Locate the cell with the specified text and output its [x, y] center coordinate. 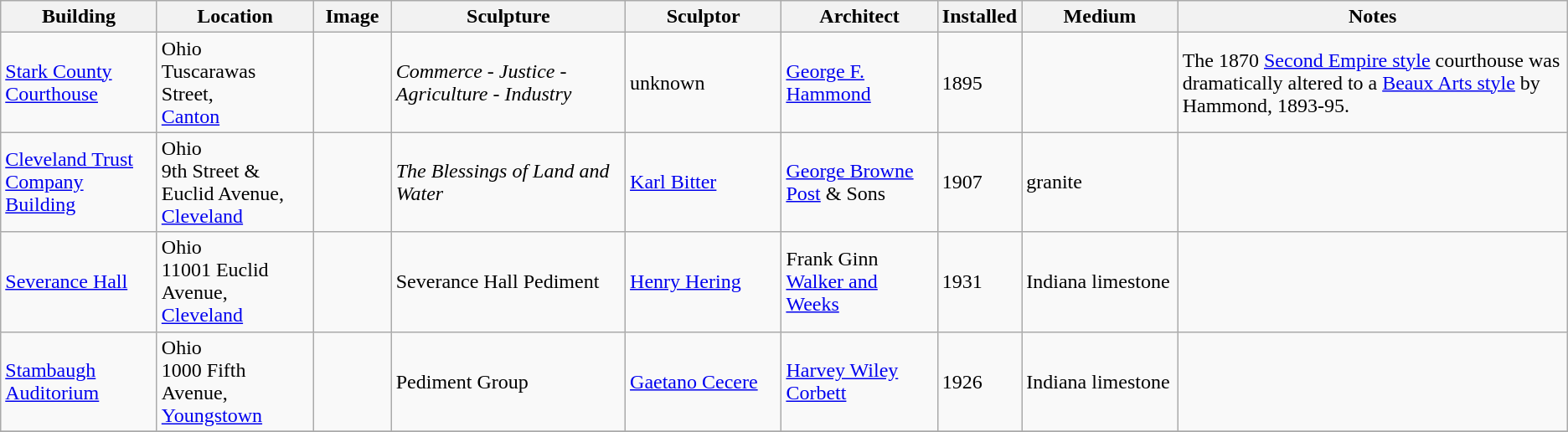
Stark County Courthouse [79, 82]
Severance Hall Pediment [508, 281]
Architect [859, 17]
Gaetano Cecere [704, 382]
The Blessings of Land and Water [508, 183]
Karl Bitter [704, 183]
unknown [704, 82]
Sculpture [508, 17]
1926 [979, 382]
Ohio1000 Fifth Avenue,Youngstown [235, 382]
Building [79, 17]
Installed [979, 17]
Severance Hall [79, 281]
1931 [979, 281]
Cleveland Trust Company Building [79, 183]
The 1870 Second Empire style courthouse was dramatically altered to a Beaux Arts style by Hammond, 1893-95. [1372, 82]
Ohio9th Street & Euclid Avenue,Cleveland [235, 183]
1895 [979, 82]
Pediment Group [508, 382]
Ohio11001 Euclid Avenue,Cleveland [235, 281]
granite [1100, 183]
Stambaugh Auditorium [79, 382]
Medium [1100, 17]
George Browne Post & Sons [859, 183]
Location [235, 17]
George F. Hammond [859, 82]
Frank GinnWalker and Weeks [859, 281]
Image [352, 17]
OhioTuscarawas Street,Canton [235, 82]
Notes [1372, 17]
Harvey Wiley Corbett [859, 382]
1907 [979, 183]
Commerce - Justice - Agriculture - Industry [508, 82]
Henry Hering [704, 281]
Sculptor [704, 17]
